Search for the cell housing the specified text and yield its (X, Y) center coordinate. 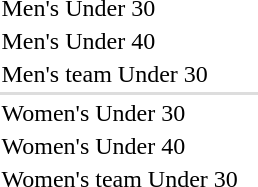
Women's Under 40 (120, 146)
Women's Under 30 (120, 113)
Men's team Under 30 (120, 74)
Men's Under 40 (120, 41)
